Return the [X, Y] coordinate for the center point of the cell that contains the specified text.  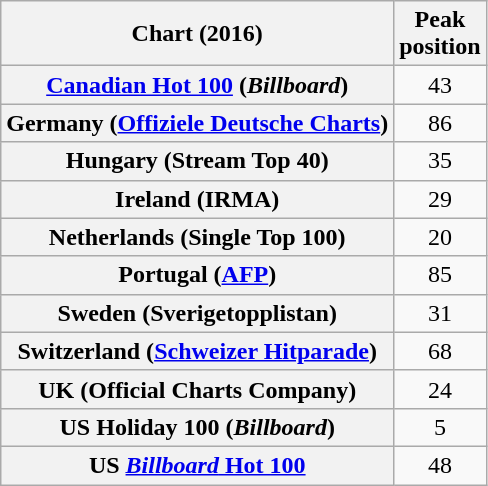
24 [440, 389]
86 [440, 123]
US Holiday 100 (Billboard) [198, 427]
UK (Official Charts Company) [198, 389]
68 [440, 351]
US Billboard Hot 100 [198, 465]
Hungary (Stream Top 40) [198, 161]
29 [440, 199]
Canadian Hot 100 (Billboard) [198, 85]
20 [440, 237]
31 [440, 313]
Peakposition [440, 34]
35 [440, 161]
48 [440, 465]
5 [440, 427]
Switzerland (Schweizer Hitparade) [198, 351]
Germany (Offiziele Deutsche Charts) [198, 123]
Portugal (AFP) [198, 275]
Ireland (IRMA) [198, 199]
85 [440, 275]
Sweden (Sverigetopplistan) [198, 313]
43 [440, 85]
Chart (2016) [198, 34]
Netherlands (Single Top 100) [198, 237]
